Pinpoint the cell where the given text exists, returning its [X, Y] midpoint coordinate. 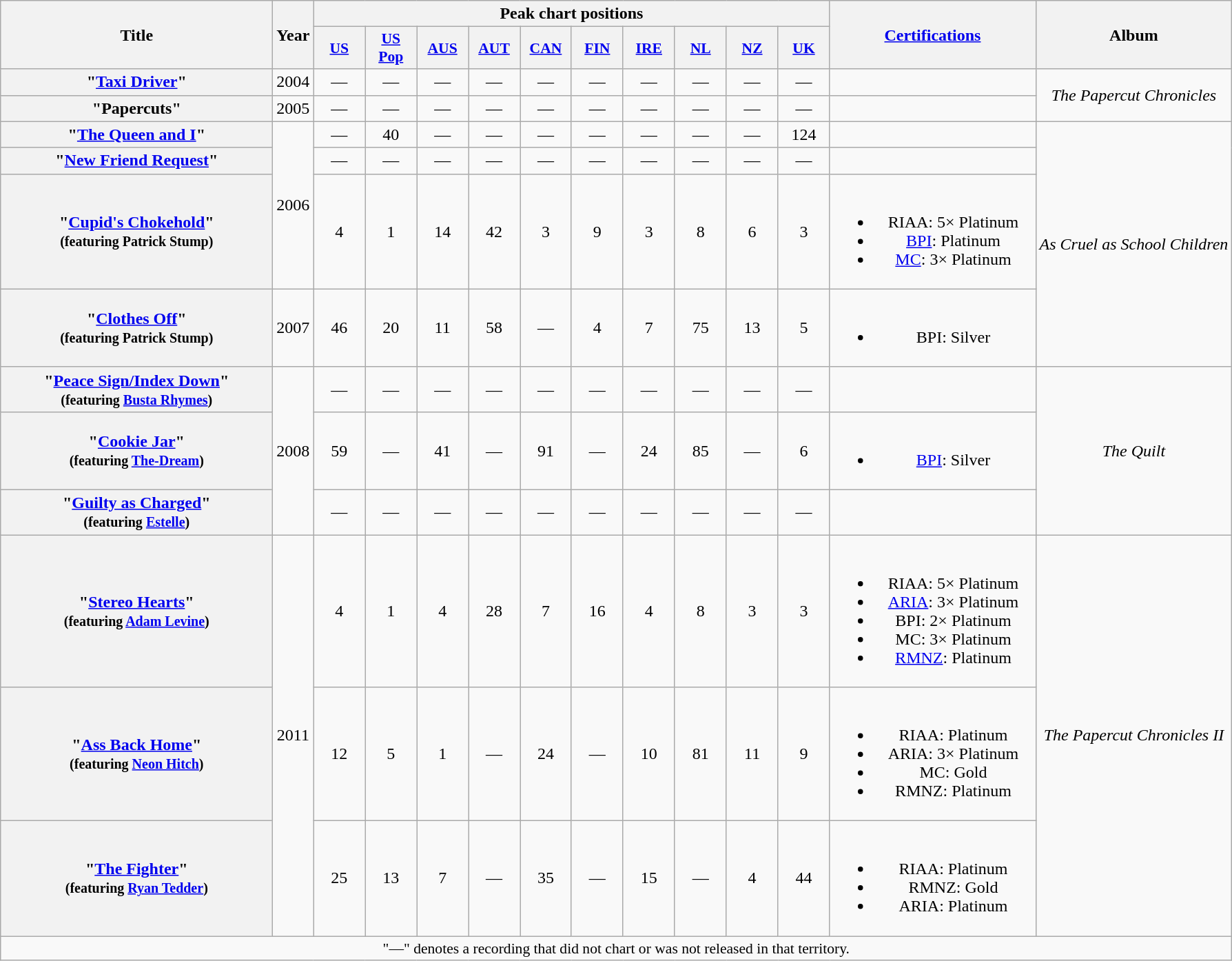
35 [546, 878]
"Peace Sign/Index Down"(featuring Busta Rhymes) [136, 389]
"The Fighter"(featuring Ryan Tedder) [136, 878]
25 [339, 878]
"Papercuts" [136, 108]
NL [700, 48]
91 [546, 451]
RIAA: PlatinumRMNZ: GoldARIA: Platinum [933, 878]
81 [700, 754]
124 [803, 134]
"Cookie Jar"(featuring The-Dream) [136, 451]
46 [339, 328]
58 [495, 328]
75 [700, 328]
"—" denotes a recording that did not chart or was not released in that territory. [616, 949]
The Papercut Chronicles [1134, 95]
28 [495, 611]
2007 [294, 328]
RIAA: 5× PlatinumARIA: 3× PlatinumBPI: 2× PlatinumMC: 3× PlatinumRMNZ: Platinum [933, 611]
"The Queen and I" [136, 134]
"Cupid's Chokehold"(featuring Patrick Stump) [136, 232]
Album [1134, 34]
IRE [649, 48]
14 [442, 232]
40 [391, 134]
FIN [597, 48]
AUS [442, 48]
42 [495, 232]
The Quilt [1134, 451]
15 [649, 878]
Year [294, 34]
As Cruel as School Children [1134, 244]
"Clothes Off"(featuring Patrick Stump) [136, 328]
Peak chart positions [572, 14]
2008 [294, 451]
44 [803, 878]
RIAA: 5× PlatinumBPI: PlatinumMC: 3× Platinum [933, 232]
The Papercut Chronicles II [1134, 736]
"Taxi Driver" [136, 82]
NZ [752, 48]
US Pop [391, 48]
59 [339, 451]
16 [597, 611]
"Guilty as Charged"(featuring Estelle) [136, 512]
2004 [294, 82]
41 [442, 451]
UK [803, 48]
AUT [495, 48]
2006 [294, 205]
RIAA: PlatinumARIA: 3× PlatinumMC: GoldRMNZ: Platinum [933, 754]
"New Friend Request" [136, 161]
20 [391, 328]
2005 [294, 108]
85 [700, 451]
10 [649, 754]
Certifications [933, 34]
"Stereo Hearts"(featuring Adam Levine) [136, 611]
CAN [546, 48]
2011 [294, 736]
US [339, 48]
12 [339, 754]
Title [136, 34]
"Ass Back Home"(featuring Neon Hitch) [136, 754]
